Identify which cell holds the provided text, then report its (X, Y) central coordinate. 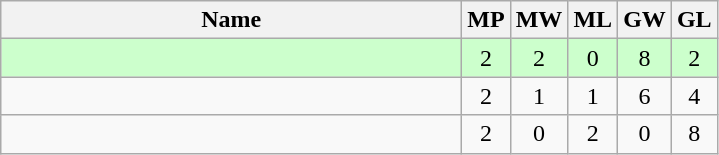
MP (486, 20)
GL (694, 20)
GW (645, 20)
MW (539, 20)
6 (645, 96)
ML (593, 20)
4 (694, 96)
Name (232, 20)
